Provide the (x, y) coordinate of the cell's center where the given text is located.  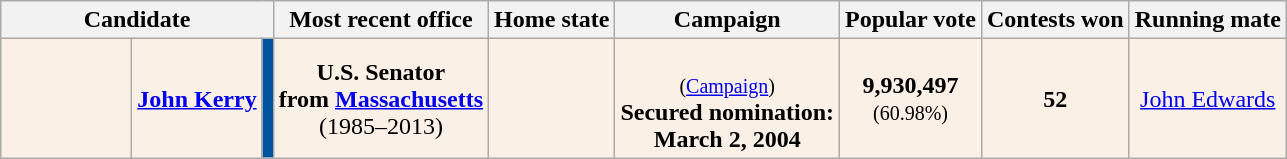
John Edwards (1208, 98)
U.S. Senator from Massachusetts(1985–2013) (380, 98)
Contests won (1055, 20)
Most recent office (380, 20)
(Campaign)Secured nomination: March 2, 2004 (728, 98)
Campaign (728, 20)
Popular vote (911, 20)
John Kerry (197, 98)
52 (1055, 98)
Home state (552, 20)
9,930,497(60.98%) (911, 98)
Running mate (1208, 20)
Candidate (138, 20)
